Locate the cell with the specified text and output its [X, Y] center coordinate. 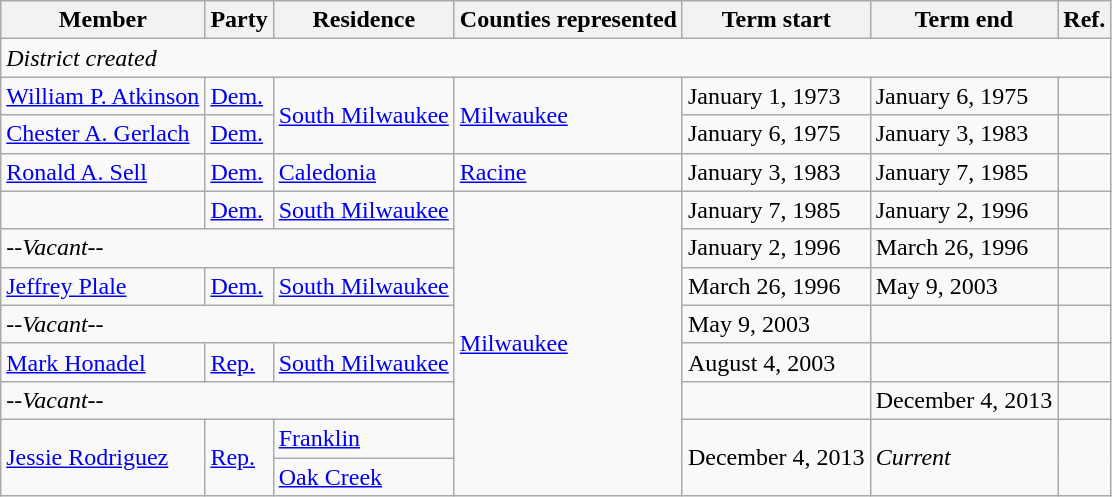
Franklin [364, 438]
Ref. [1084, 20]
Ronald A. Sell [103, 172]
Jeffrey Plale [103, 286]
Term start [776, 20]
Oak Creek [364, 477]
Counties represented [568, 20]
Jessie Rodriguez [103, 457]
District created [556, 58]
Term end [964, 20]
Racine [568, 172]
Mark Honadel [103, 362]
August 4, 2003 [776, 362]
Chester A. Gerlach [103, 134]
William P. Atkinson [103, 96]
Current [964, 457]
January 1, 1973 [776, 96]
Member [103, 20]
Residence [364, 20]
Party [239, 20]
Caledonia [364, 172]
